Find where the given text appears and provide that cell's center as [X, Y] coordinate. 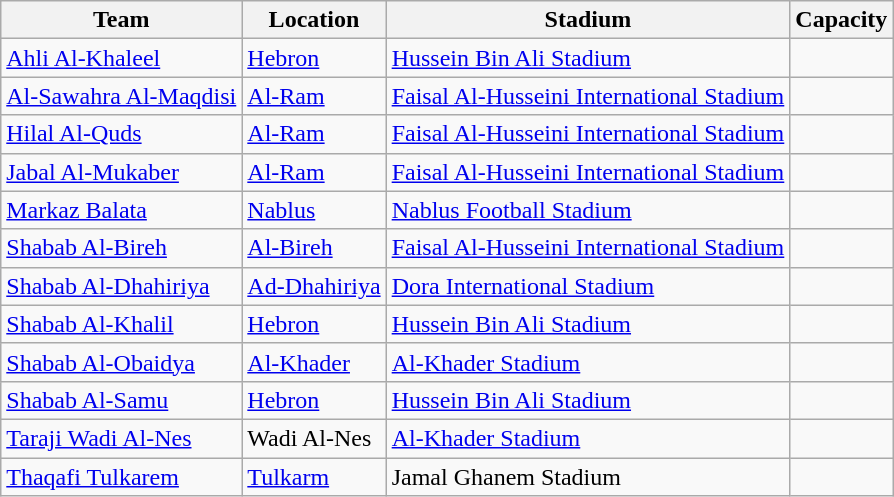
Capacity [842, 20]
Al-Sawahra Al-Maqdisi [122, 96]
Taraji Wadi Al-Nes [122, 438]
Jabal Al-Mukaber [122, 172]
Wadi Al-Nes [314, 438]
Al-Khader [314, 362]
Hilal Al-Quds [122, 134]
Nablus [314, 210]
Shabab Al-Khalil [122, 324]
Nablus Football Stadium [588, 210]
Shabab Al-Obaidya [122, 362]
Ahli Al-Khaleel [122, 58]
Thaqafi Tulkarem [122, 477]
Jamal Ghanem Stadium [588, 477]
Team [122, 20]
Al-Bireh [314, 248]
Shabab Al-Samu [122, 400]
Markaz Balata [122, 210]
Stadium [588, 20]
Shabab Al-Bireh [122, 248]
Tulkarm [314, 477]
Shabab Al-Dhahiriya [122, 286]
Dora International Stadium [588, 286]
Location [314, 20]
Ad-Dhahiriya [314, 286]
